Identify which cell holds the provided text, then report its [x, y] central coordinate. 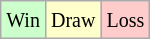
Draw [72, 20]
Loss [126, 20]
Win [24, 20]
